Detect which cell encompasses the target text, then output its [X, Y] center coordinate. 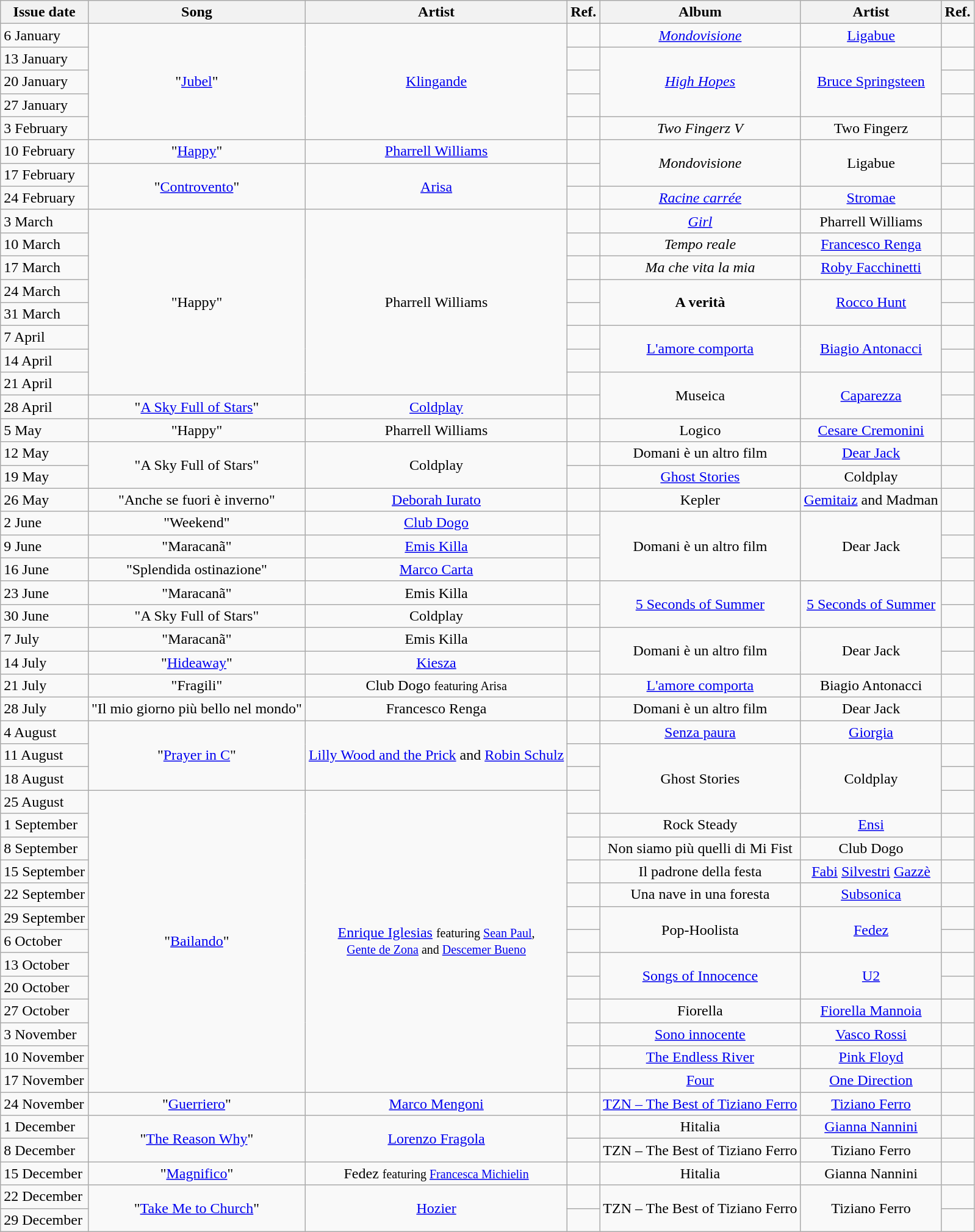
U2 [871, 976]
"Anche se fuori è inverno" [196, 500]
28 July [45, 709]
10 March [45, 244]
Bruce Springsteen [871, 82]
11 August [45, 755]
Ensi [871, 825]
Rock Steady [700, 825]
Vasco Rossi [871, 1034]
Marco Mengoni [436, 1104]
8 September [45, 848]
Song [196, 12]
Tempo reale [700, 244]
"The Reason Why" [196, 1139]
Ma che vita la mia [700, 267]
"Controvento" [196, 186]
4 August [45, 732]
Lorenzo Fragola [436, 1139]
"Prayer in C" [196, 755]
Two Fingerz [871, 128]
1 September [45, 825]
15 December [45, 1173]
30 June [45, 616]
31 March [45, 314]
24 November [45, 1104]
6 October [45, 941]
Giorgia [871, 732]
19 May [45, 477]
20 January [45, 82]
Il padrone della festa [700, 871]
10 February [45, 151]
Issue date [45, 12]
29 December [45, 1220]
8 December [45, 1150]
"Il mio giorno più bello nel mondo" [196, 709]
18 August [45, 779]
1 December [45, 1127]
"Jubel" [196, 82]
Songs of Innocence [700, 976]
"Take Me to Church" [196, 1208]
Enrique Iglesias featuring Sean Paul, Gente de Zona and Descemer Bueno [436, 941]
"Fragili" [196, 686]
13 October [45, 964]
28 April [45, 407]
Four [700, 1081]
13 January [45, 59]
Roby Facchinetti [871, 267]
16 June [45, 569]
21 April [45, 384]
25 August [45, 802]
Fiorella [700, 1010]
Senza paura [700, 732]
Fiorella Mannoia [871, 1010]
17 March [45, 267]
Logico [700, 430]
The Endless River [700, 1057]
Album [700, 12]
7 April [45, 337]
Marco Carta [436, 569]
20 October [45, 987]
27 October [45, 1010]
14 April [45, 361]
10 November [45, 1057]
9 June [45, 546]
One Direction [871, 1081]
24 March [45, 291]
Subsonica [871, 895]
26 May [45, 500]
3 March [45, 221]
Club Dogo featuring Arisa [436, 686]
Pink Floyd [871, 1057]
Klingande [436, 82]
Fedez featuring Francesca Michielin [436, 1173]
"Weekend" [196, 523]
Hozier [436, 1208]
22 September [45, 895]
Lilly Wood and the Prick and Robin Schulz [436, 755]
Pop-Hoolista [700, 929]
Museica [700, 395]
Stromae [871, 198]
Non siamo più quelli di Mi Fist [700, 848]
Cesare Cremonini [871, 430]
"Bailando" [196, 941]
24 February [45, 198]
Arisa [436, 186]
5 May [45, 430]
"Splendida ostinazione" [196, 569]
29 September [45, 918]
Kepler [700, 500]
"Hideaway" [196, 662]
Gemitaiz and Madman [871, 500]
7 July [45, 639]
Sono innocente [700, 1034]
15 September [45, 871]
3 November [45, 1034]
17 November [45, 1081]
Una nave in una foresta [700, 895]
17 February [45, 175]
27 January [45, 105]
23 June [45, 593]
Girl [700, 221]
High Hopes [700, 82]
Deborah Iurato [436, 500]
2 June [45, 523]
"Magnifico" [196, 1173]
Racine carrée [700, 198]
21 July [45, 686]
3 February [45, 128]
Fabi Silvestri Gazzè [871, 871]
Kiesza [436, 662]
Caparezza [871, 395]
12 May [45, 453]
Fedez [871, 929]
A verità [700, 303]
Rocco Hunt [871, 303]
14 July [45, 662]
"Guerriero" [196, 1104]
6 January [45, 35]
22 December [45, 1197]
Two Fingerz V [700, 128]
